Return (x, y) of the center of cell containing provided text 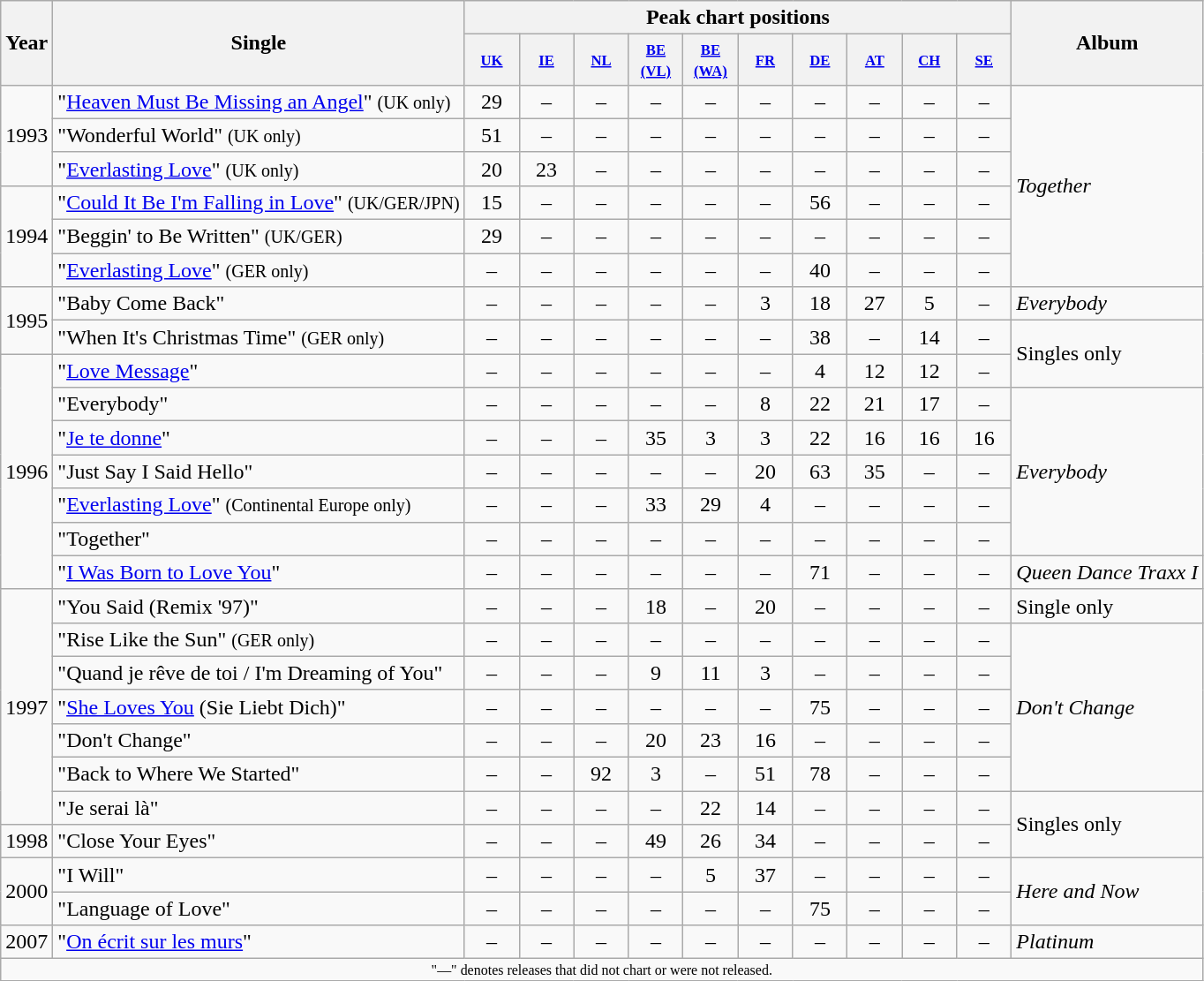
Together (1107, 185)
"Wonderful World" (UK only) (259, 135)
Album (1107, 43)
2000 (26, 892)
"Everlasting Love" (GER only) (259, 270)
21 (875, 404)
26 (711, 841)
"Je te donne" (259, 438)
9 (656, 673)
NL (601, 60)
"I Will" (259, 875)
33 (656, 505)
1998 (26, 841)
CH (929, 60)
"Rise Like the Sun" (GER only) (259, 639)
56 (820, 202)
Platinum (1107, 942)
63 (820, 472)
SE (984, 60)
1995 (26, 321)
27 (875, 304)
11 (711, 673)
Peak chart positions (738, 18)
Queen Dance Traxx I (1107, 572)
37 (765, 875)
BE(WA) (711, 60)
"Je serai là" (259, 808)
2007 (26, 942)
"Back to Where We Started" (259, 774)
"Love Message" (259, 371)
"Everlasting Love" (Continental Europe only) (259, 505)
"I Was Born to Love You" (259, 572)
"She Loves You (Sie Liebt Dich)" (259, 706)
"Together" (259, 539)
49 (656, 841)
UK (492, 60)
17 (929, 404)
"Quand je rêve de toi / I'm Dreaming of You" (259, 673)
FR (765, 60)
Here and Now (1107, 892)
"Baby Come Back" (259, 304)
BE(VL) (656, 60)
38 (820, 337)
34 (765, 841)
"You Said (Remix '97)" (259, 606)
"Could It Be I'm Falling in Love" (UK/GER/JPN) (259, 202)
"Everlasting Love" (UK only) (259, 169)
"Don't Change" (259, 740)
"When It's Christmas Time" (GER only) (259, 337)
DE (820, 60)
"Everybody" (259, 404)
1993 (26, 135)
"Heaven Must Be Missing an Angel" (UK only) (259, 102)
78 (820, 774)
1994 (26, 236)
40 (820, 270)
"Close Your Eyes" (259, 841)
"Just Say I Said Hello" (259, 472)
71 (820, 572)
1997 (26, 706)
"On écrit sur les murs" (259, 942)
Don't Change (1107, 706)
Single only (1107, 606)
1996 (26, 472)
8 (765, 404)
15 (492, 202)
Single (259, 43)
92 (601, 774)
Year (26, 43)
AT (875, 60)
"—" denotes releases that did not chart or were not released. (602, 970)
"Language of Love" (259, 909)
IE (546, 60)
"Beggin' to Be Written" (UK/GER) (259, 237)
